Capture the cell that displays the provided text and extract its [x, y] central coordinate. 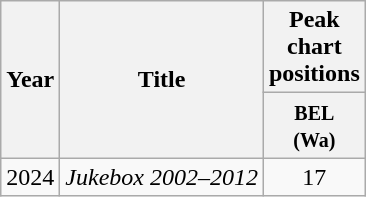
17 [314, 177]
Jukebox 2002–2012 [162, 177]
2024 [30, 177]
BEL(Wa) [314, 126]
Year [30, 80]
Title [162, 80]
Peak chart positions [314, 47]
